Locate the cell with the specified text and output its [x, y] center coordinate. 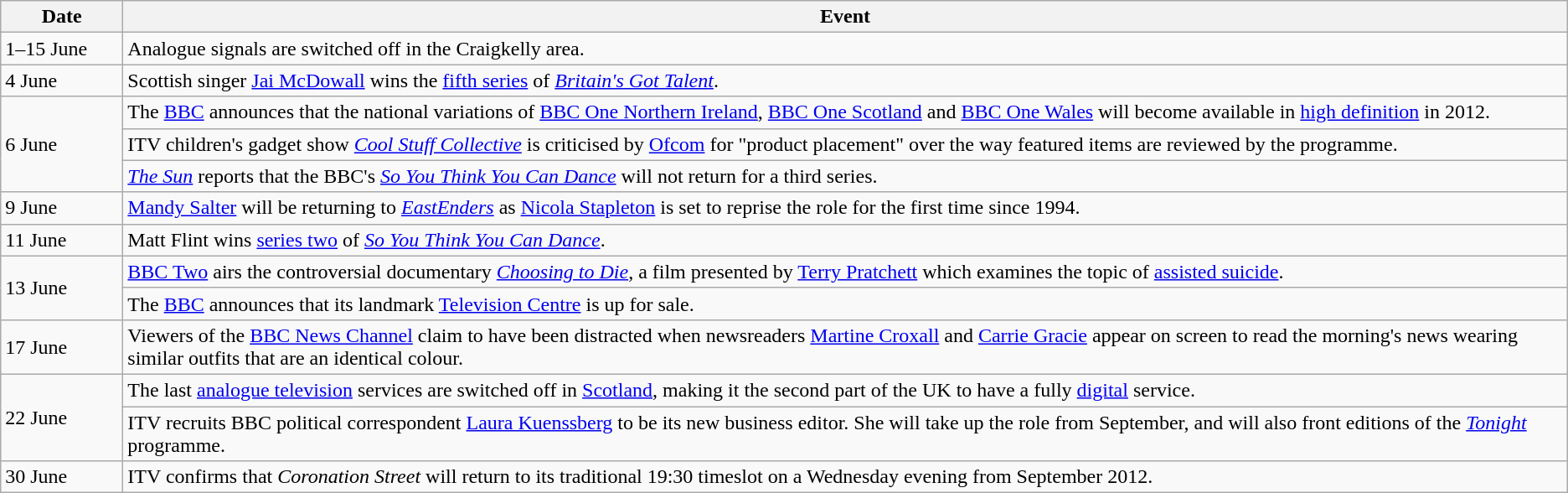
1–15 June [62, 49]
ITV confirms that Coronation Street will return to its traditional 19:30 timeslot on a Wednesday evening from September 2012. [845, 477]
13 June [62, 288]
Scottish singer Jai McDowall wins the fifth series of Britain's Got Talent. [845, 80]
Date [62, 17]
9 June [62, 208]
Event [845, 17]
6 June [62, 144]
Matt Flint wins series two of So You Think You Can Dance. [845, 240]
11 June [62, 240]
17 June [62, 347]
22 June [62, 418]
4 June [62, 80]
30 June [62, 477]
Analogue signals are switched off in the Craigkelly area. [845, 49]
The last analogue television services are switched off in Scotland, making it the second part of the UK to have a fully digital service. [845, 390]
The BBC announces that its landmark Television Centre is up for sale. [845, 304]
The Sun reports that the BBC's So You Think You Can Dance will not return for a third series. [845, 176]
Mandy Salter will be returning to EastEnders as Nicola Stapleton is set to reprise the role for the first time since 1994. [845, 208]
BBC Two airs the controversial documentary Choosing to Die, a film presented by Terry Pratchett which examines the topic of assisted suicide. [845, 272]
